Locate the cell with the specified text and output its (x, y) center coordinate. 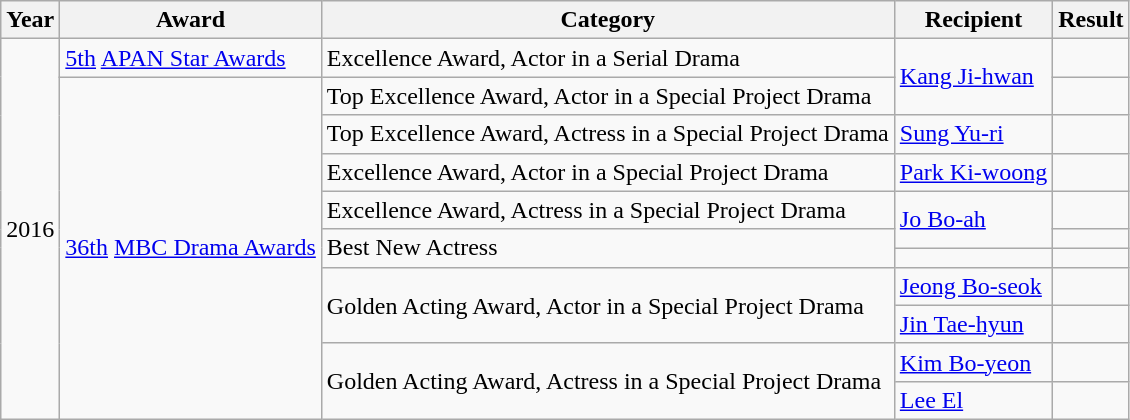
2016 (30, 230)
Kim Bo-yeon (973, 362)
Excellence Award, Actor in a Serial Drama (608, 58)
Recipient (973, 20)
Result (1091, 20)
Park Ki-woong (973, 172)
Best New Actress (608, 248)
Golden Acting Award, Actor in a Special Project Drama (608, 305)
Year (30, 20)
Sung Yu-ri (973, 134)
36th MBC Drama Awards (191, 248)
Lee El (973, 400)
Top Excellence Award, Actor in a Special Project Drama (608, 96)
Category (608, 20)
Golden Acting Award, Actress in a Special Project Drama (608, 381)
Excellence Award, Actor in a Special Project Drama (608, 172)
Jeong Bo-seok (973, 286)
Award (191, 20)
Jin Tae-hyun (973, 324)
Jo Bo-ah (973, 220)
5th APAN Star Awards (191, 58)
Top Excellence Award, Actress in a Special Project Drama (608, 134)
Kang Ji-hwan (973, 77)
Excellence Award, Actress in a Special Project Drama (608, 210)
